Return the [X, Y] coordinate for the center point of the cell that contains the specified text.  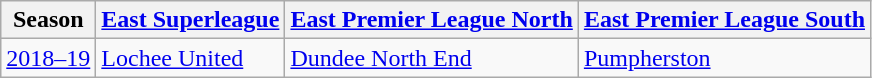
Dundee North End [432, 58]
East Premier League South [724, 20]
2018–19 [48, 58]
East Premier League North [432, 20]
Pumpherston [724, 58]
East Superleague [190, 20]
Lochee United [190, 58]
Season [48, 20]
